Find where the given text appears and provide that cell's center as (x, y) coordinate. 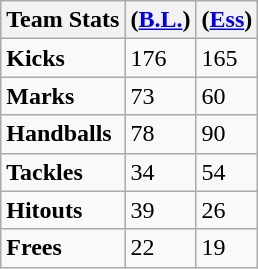
78 (160, 134)
Team Stats (63, 20)
Hitouts (63, 210)
34 (160, 172)
22 (160, 248)
Kicks (63, 58)
39 (160, 210)
(B.L.) (160, 20)
Tackles (63, 172)
(Ess) (227, 20)
73 (160, 96)
Marks (63, 96)
176 (160, 58)
60 (227, 96)
90 (227, 134)
26 (227, 210)
Frees (63, 248)
54 (227, 172)
Handballs (63, 134)
19 (227, 248)
165 (227, 58)
